Search for the cell housing the specified text and yield its (x, y) center coordinate. 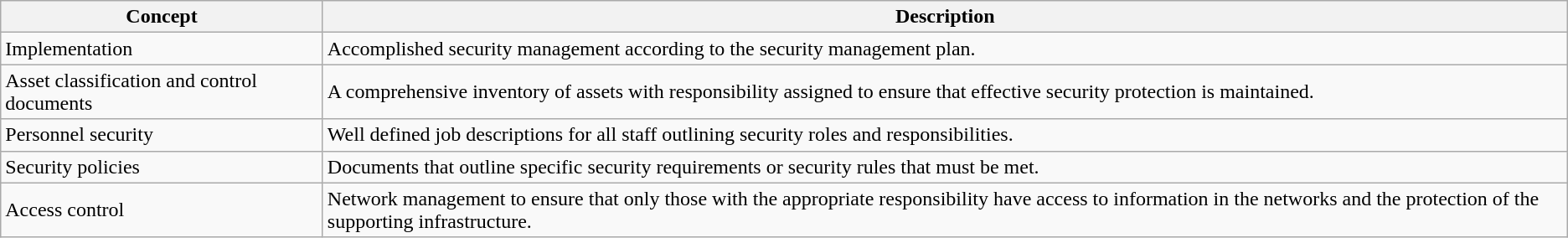
Accomplished security management according to the security management plan. (945, 49)
Personnel security (162, 135)
Implementation (162, 49)
Description (945, 17)
Documents that outline specific security requirements or security rules that must be met. (945, 167)
Well defined job descriptions for all staff outlining security roles and responsibilities. (945, 135)
Concept (162, 17)
Asset classification and control documents (162, 92)
A comprehensive inventory of assets with responsibility assigned to ensure that effective security protection is maintained. (945, 92)
Access control (162, 210)
Security policies (162, 167)
